Determine the [x, y] coordinate at the center of the cell enclosing the given text.  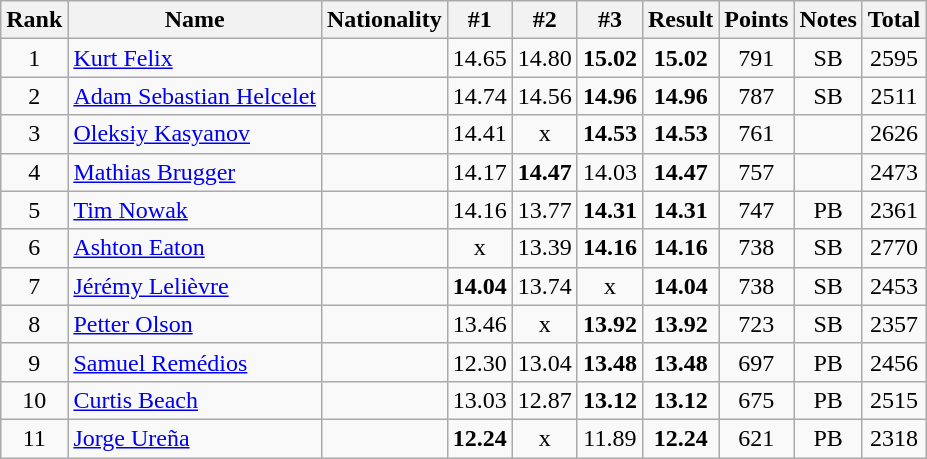
2456 [894, 362]
2515 [894, 400]
11 [34, 438]
6 [34, 248]
14.03 [610, 172]
Ashton Eaton [195, 248]
14.41 [480, 134]
2770 [894, 248]
621 [756, 438]
Rank [34, 20]
723 [756, 324]
13.39 [544, 248]
8 [34, 324]
#1 [480, 20]
Mathias Brugger [195, 172]
2318 [894, 438]
4 [34, 172]
14.80 [544, 58]
12.30 [480, 362]
1 [34, 58]
Jérémy Lelièvre [195, 286]
Samuel Remédios [195, 362]
13.46 [480, 324]
757 [756, 172]
10 [34, 400]
14.65 [480, 58]
13.74 [544, 286]
2626 [894, 134]
Result [680, 20]
697 [756, 362]
Name [195, 20]
Total [894, 20]
13.03 [480, 400]
Petter Olson [195, 324]
761 [756, 134]
Adam Sebastian Helcelet [195, 96]
11.89 [610, 438]
2595 [894, 58]
747 [756, 210]
13.04 [544, 362]
12.87 [544, 400]
13.77 [544, 210]
2453 [894, 286]
Curtis Beach [195, 400]
2357 [894, 324]
5 [34, 210]
9 [34, 362]
Kurt Felix [195, 58]
Oleksiy Kasyanov [195, 134]
Tim Nowak [195, 210]
#3 [610, 20]
2511 [894, 96]
Jorge Ureña [195, 438]
791 [756, 58]
14.56 [544, 96]
2361 [894, 210]
Notes [828, 20]
675 [756, 400]
14.74 [480, 96]
2 [34, 96]
Nationality [384, 20]
7 [34, 286]
2473 [894, 172]
3 [34, 134]
#2 [544, 20]
14.17 [480, 172]
Points [756, 20]
787 [756, 96]
